For the text-containing cell, return its midpoint in (X, Y) coordinate format. 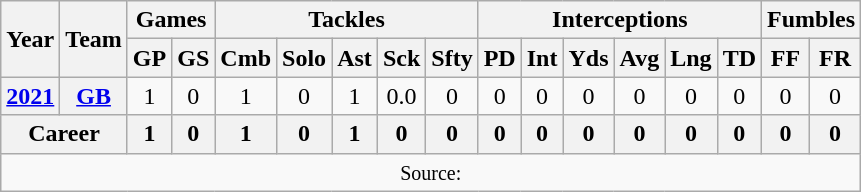
GB (94, 96)
Avg (640, 58)
FR (834, 58)
Sck (401, 58)
Sfty (452, 58)
Solo (304, 58)
Games (170, 20)
Cmb (246, 58)
PD (500, 58)
Fumbles (812, 20)
Tackles (346, 20)
GP (149, 58)
2021 (30, 96)
Int (542, 58)
Ast (355, 58)
TD (739, 58)
GS (194, 58)
FF (786, 58)
0.0 (401, 96)
Year (30, 39)
Career (64, 134)
Interceptions (620, 20)
Lng (691, 58)
Source: (431, 172)
Team (94, 39)
Yds (588, 58)
